Detect which cell encompasses the target text, then output its [x, y] center coordinate. 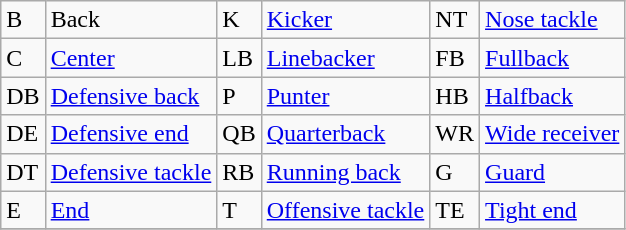
Kicker [346, 20]
T [239, 210]
Linebacker [346, 58]
NT [455, 20]
Fullback [552, 58]
QB [239, 134]
C [23, 58]
Back [131, 20]
DT [23, 172]
Tight end [552, 210]
WR [455, 134]
Halfback [552, 96]
B [23, 20]
P [239, 96]
E [23, 210]
Defensive tackle [131, 172]
Quarterback [346, 134]
Offensive tackle [346, 210]
Wide receiver [552, 134]
HB [455, 96]
Center [131, 58]
LB [239, 58]
DE [23, 134]
TE [455, 210]
Running back [346, 172]
Defensive back [131, 96]
DB [23, 96]
Punter [346, 96]
Nose tackle [552, 20]
Guard [552, 172]
FB [455, 58]
G [455, 172]
RB [239, 172]
Defensive end [131, 134]
End [131, 210]
K [239, 20]
